Search for the cell housing the specified text and yield its [x, y] center coordinate. 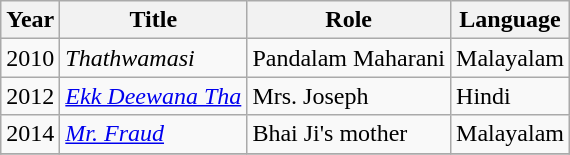
Mr. Fraud [154, 134]
2012 [30, 96]
Thathwamasi [154, 58]
Pandalam Maharani [349, 58]
Bhai Ji's mother [349, 134]
Mrs. Joseph [349, 96]
Role [349, 20]
Title [154, 20]
Ekk Deewana Tha [154, 96]
Hindi [510, 96]
2010 [30, 58]
Year [30, 20]
Language [510, 20]
2014 [30, 134]
